From the cell containing the given text, extract its center point as [x, y] coordinate. 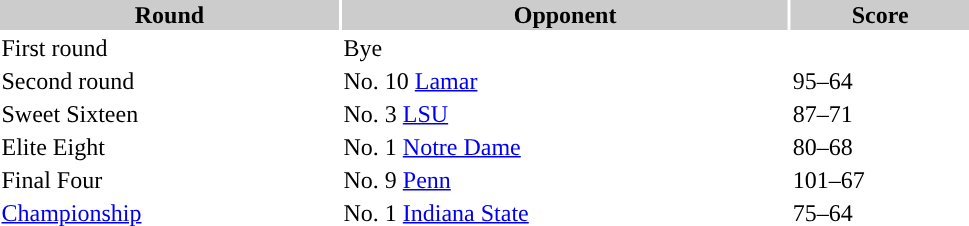
No. 10 Lamar [565, 81]
Bye [565, 48]
87–71 [880, 114]
95–64 [880, 81]
Score [880, 15]
Sweet Sixteen [170, 114]
Elite Eight [170, 147]
No. 9 Penn [565, 180]
80–68 [880, 147]
101–67 [880, 180]
Second round [170, 81]
First round [170, 48]
No. 3 LSU [565, 114]
Final Four [170, 180]
Opponent [565, 15]
Round [170, 15]
No. 1 Notre Dame [565, 147]
